Pinpoint the cell where the given text exists, returning its [x, y] midpoint coordinate. 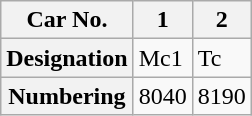
8190 [222, 96]
1 [162, 20]
Mc1 [162, 58]
2 [222, 20]
Tc [222, 58]
Numbering [67, 96]
Designation [67, 58]
Car No. [67, 20]
8040 [162, 96]
